Return [X, Y] of the center of cell containing provided text 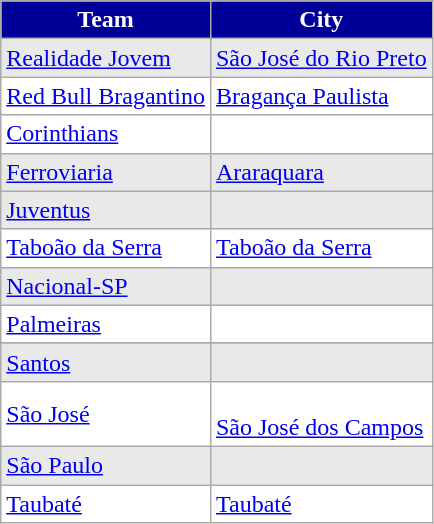
Realidade Jovem [106, 58]
São José [106, 414]
Juventus [106, 210]
City [321, 20]
São José dos Campos [321, 414]
Corinthians [106, 134]
Team [106, 20]
Santos [106, 362]
São Paulo [106, 465]
Bragança Paulista [321, 96]
Ferroviaria [106, 172]
Nacional-SP [106, 286]
Araraquara [321, 172]
Palmeiras [106, 324]
Red Bull Bragantino [106, 96]
São José do Rio Preto [321, 58]
